Determine the [x, y] coordinate at the center of the cell enclosing the given text.  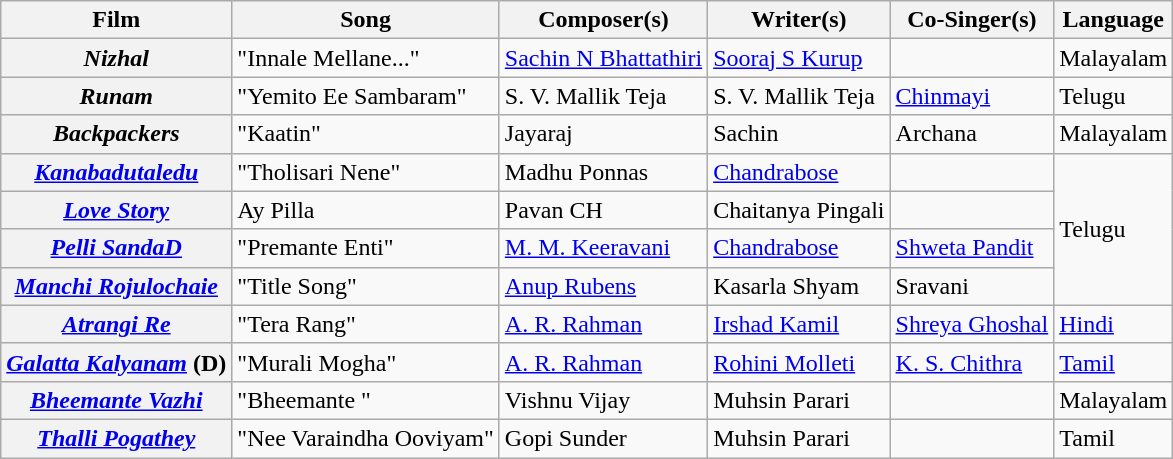
"Nee Varaindha Ooviyam" [366, 438]
"Premante Enti" [366, 248]
Composer(s) [603, 20]
Shreya Ghoshal [972, 324]
Sravani [972, 286]
Irshad Kamil [799, 324]
Jayaraj [603, 134]
Sachin [799, 134]
Rohini Molleti [799, 362]
Language [1114, 20]
Kasarla Shyam [799, 286]
Song [366, 20]
"Innale Mellane..." [366, 58]
Chaitanya Pingali [799, 210]
M. M. Keeravani [603, 248]
Ay Pilla [366, 210]
"Kaatin" [366, 134]
Thalli Pogathey [116, 438]
Co-Singer(s) [972, 20]
"Tholisari Nene" [366, 172]
Chinmayi [972, 96]
Shweta Pandit [972, 248]
Anup Rubens [603, 286]
Manchi Rojulochaie [116, 286]
Bheemante Vazhi [116, 400]
"Title Song" [366, 286]
Gopi Sunder [603, 438]
Madhu Ponnas [603, 172]
Galatta Kalyanam (D) [116, 362]
Atrangi Re [116, 324]
Archana [972, 134]
K. S. Chithra [972, 362]
Runam [116, 96]
Hindi [1114, 324]
Backpackers [116, 134]
Film [116, 20]
Vishnu Vijay [603, 400]
Pavan CH [603, 210]
Kanabadutaledu [116, 172]
"Bheemante " [366, 400]
Pelli SandaD [116, 248]
Sachin N Bhattathiri [603, 58]
Nizhal [116, 58]
"Murali Mogha" [366, 362]
"Yemito Ee Sambaram" [366, 96]
Writer(s) [799, 20]
Sooraj S Kurup [799, 58]
"Tera Rang" [366, 324]
Love Story [116, 210]
